Pinpoint the cell where the given text exists, returning its (X, Y) midpoint coordinate. 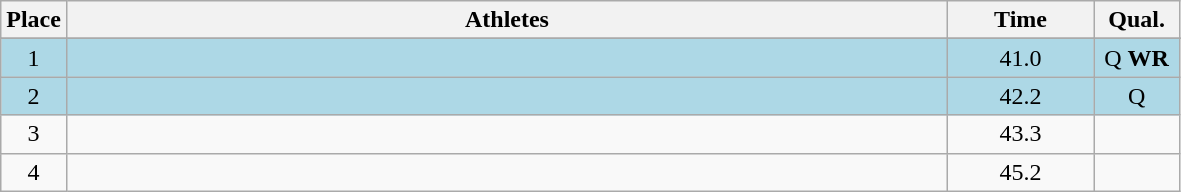
Time (1021, 20)
42.2 (1021, 96)
2 (34, 96)
Q (1137, 96)
3 (34, 134)
Qual. (1137, 20)
41.0 (1021, 58)
Q WR (1137, 58)
1 (34, 58)
4 (34, 172)
Athletes (506, 20)
Place (34, 20)
45.2 (1021, 172)
43.3 (1021, 134)
